Return [x, y] of the center of cell containing provided text 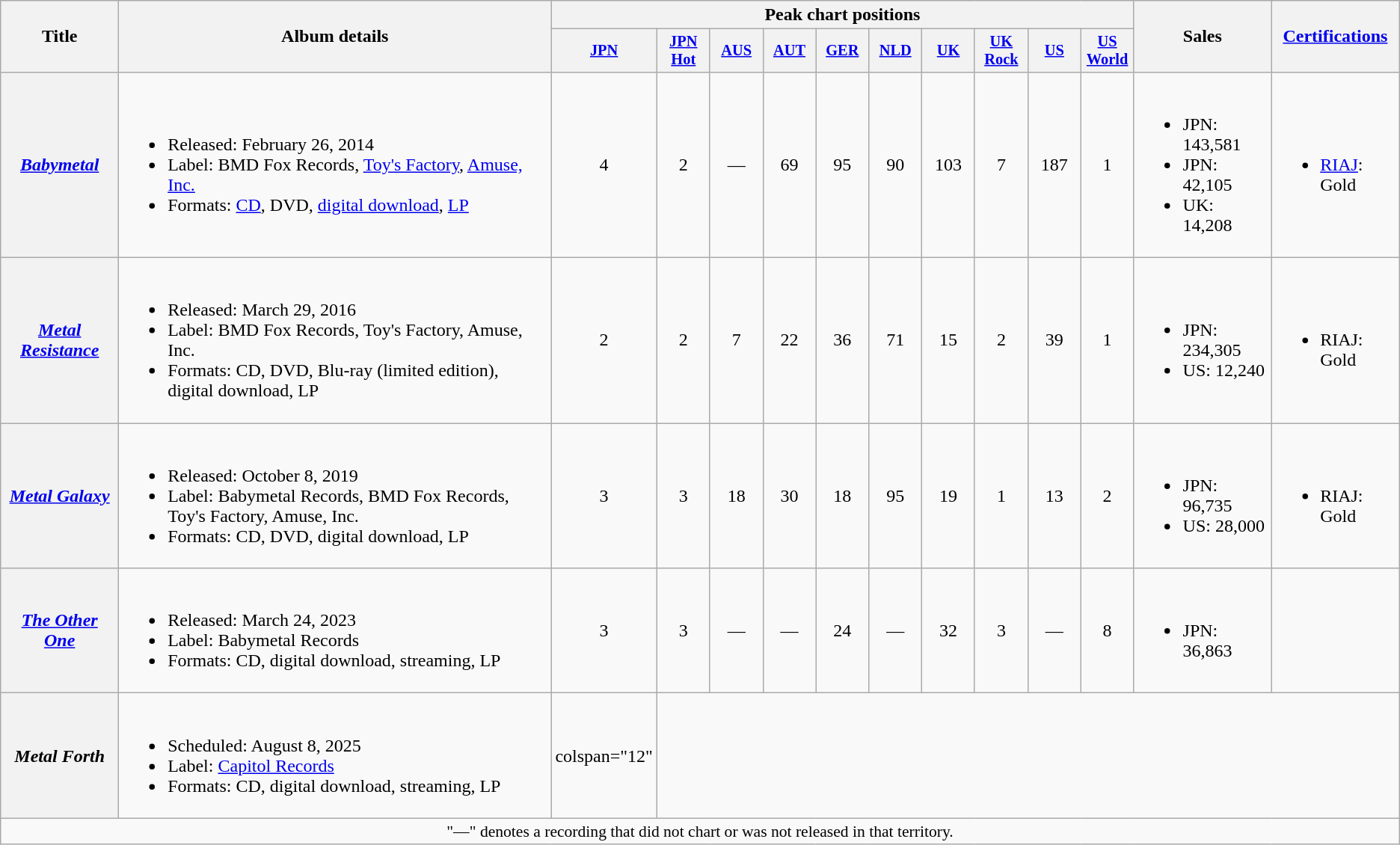
15 [948, 341]
Babymetal [60, 165]
Metal Forth [60, 755]
36 [842, 341]
Metal Resistance [60, 341]
US [1054, 51]
30 [790, 496]
71 [896, 341]
19 [948, 496]
Metal Galaxy [60, 496]
Album details [335, 37]
Scheduled: August 8, 2025Label: Capitol RecordsFormats: CD, digital download, streaming, LP [335, 755]
UK Rock [1001, 51]
"—" denotes a recording that did not chart or was not released in that territory. [700, 832]
colspan="12" [604, 755]
GER [842, 51]
NLD [896, 51]
Certifications [1336, 37]
USWorld [1107, 51]
22 [790, 341]
4 [604, 165]
JPN [604, 51]
JPNHot [684, 51]
The Other One [60, 631]
JPN: 36,863 [1203, 631]
UK [948, 51]
Released: February 26, 2014 Label: BMD Fox Records, Toy's Factory, Amuse, Inc.Formats: CD, DVD, digital download, LP [335, 165]
Released: March 29, 2016 Label: BMD Fox Records, Toy's Factory, Amuse, Inc.Formats: CD, DVD, Blu-ray (limited edition), digital download, LP [335, 341]
Title [60, 37]
8 [1107, 631]
103 [948, 165]
Sales [1203, 37]
Released: October 8, 2019 Label: Babymetal Records, BMD Fox Records, Toy's Factory, Amuse, Inc.Formats: CD, DVD, digital download, LP [335, 496]
90 [896, 165]
13 [1054, 496]
JPN: 96,735US: 28,000 [1203, 496]
24 [842, 631]
69 [790, 165]
32 [948, 631]
39 [1054, 341]
187 [1054, 165]
JPN: 143,581 JPN: 42,105 UK: 14,208 [1203, 165]
AUS [736, 51]
Peak chart positions [842, 15]
AUT [790, 51]
Released: March 24, 2023Label: Babymetal RecordsFormats: CD, digital download, streaming, LP [335, 631]
JPN: 234,305US: 12,240 [1203, 341]
